Return [X, Y] of the center of cell containing provided text 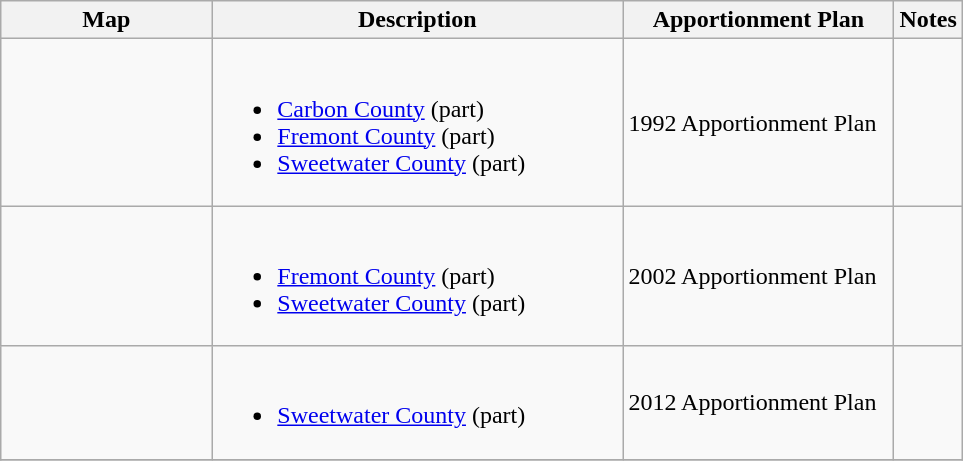
Fremont County (part)Sweetwater County (part) [418, 276]
Apportionment Plan [758, 20]
2002 Apportionment Plan [758, 276]
Notes [928, 20]
1992 Apportionment Plan [758, 122]
Carbon County (part)Fremont County (part)Sweetwater County (part) [418, 122]
Map [106, 20]
Sweetwater County (part) [418, 402]
2012 Apportionment Plan [758, 402]
Description [418, 20]
